Extract the (X, Y) coordinate from the center of the cell holding the provided text.  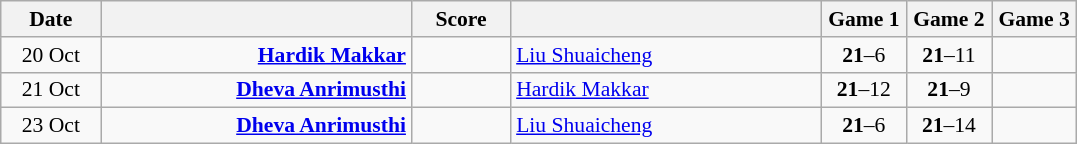
21–9 (948, 90)
Game 1 (864, 19)
Game 2 (948, 19)
Date (51, 19)
21–11 (948, 55)
21–14 (948, 126)
Game 3 (1034, 19)
21 Oct (51, 90)
Score (461, 19)
23 Oct (51, 126)
20 Oct (51, 55)
21–12 (864, 90)
